For the text-containing cell, return its midpoint in (x, y) coordinate format. 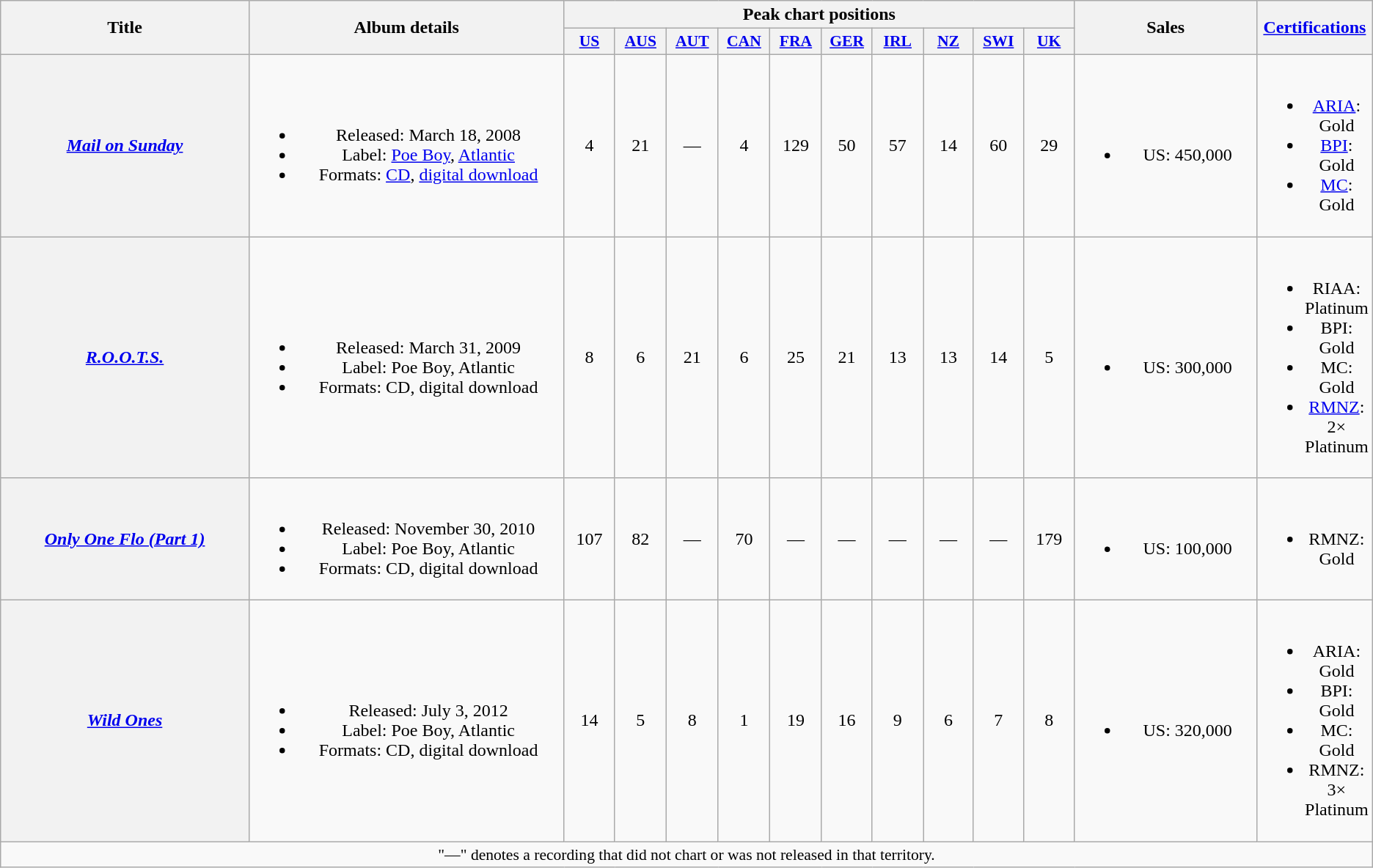
RMNZ: Gold (1315, 540)
US: 450,000 (1166, 145)
Peak chart positions (819, 15)
ARIA: GoldBPI: GoldMC: Gold (1315, 145)
70 (744, 540)
50 (846, 145)
Sales (1166, 28)
7 (998, 721)
"—" denotes a recording that did not chart or was not released in that territory. (686, 855)
9 (898, 721)
129 (796, 145)
US: 100,000 (1166, 540)
FRA (796, 42)
Certifications (1315, 28)
IRL (898, 42)
AUS (640, 42)
107 (590, 540)
Released: March 18, 2008 Label: Poe Boy, AtlanticFormats: CD, digital download (406, 145)
25 (796, 356)
UK (1049, 42)
GER (846, 42)
16 (846, 721)
US (590, 42)
29 (1049, 145)
US: 300,000 (1166, 356)
ARIA: GoldBPI: GoldMC: GoldRMNZ: 3× Platinum (1315, 721)
R.O.O.T.S. (125, 356)
179 (1049, 540)
82 (640, 540)
Released: March 31, 2009 Label: Poe Boy, AtlanticFormats: CD, digital download (406, 356)
1 (744, 721)
Album details (406, 28)
Only One Flo (Part 1) (125, 540)
Wild Ones (125, 721)
57 (898, 145)
AUT (692, 42)
Released: November 30, 2010 Label: Poe Boy, AtlanticFormats: CD, digital download (406, 540)
NZ (949, 42)
RIAA: PlatinumBPI: GoldMC: GoldRMNZ: 2× Platinum (1315, 356)
SWI (998, 42)
60 (998, 145)
US: 320,000 (1166, 721)
Released: July 3, 2012 Label: Poe Boy, AtlanticFormats: CD, digital download (406, 721)
Title (125, 28)
CAN (744, 42)
19 (796, 721)
Mail on Sunday (125, 145)
